Scan for the cell matching the given text and deliver its (x, y) coordinate at center. 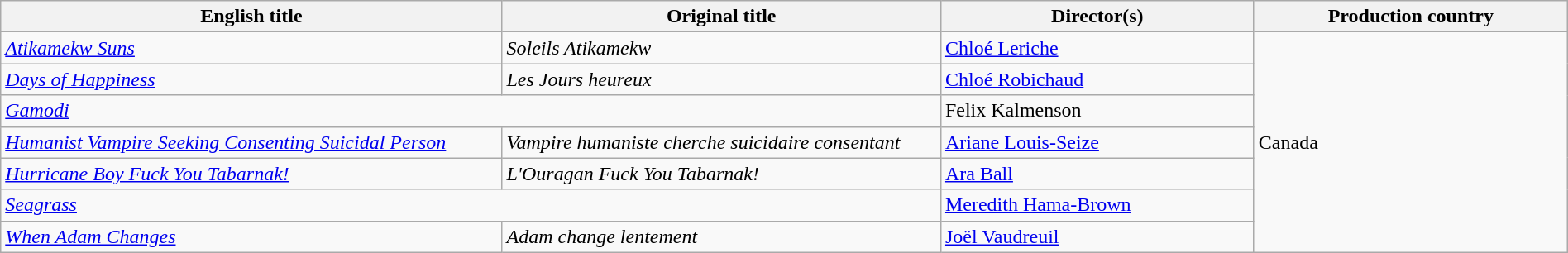
L'Ouragan Fuck You Tabarnak! (721, 174)
Felix Kalmenson (1097, 111)
Joël Vaudreuil (1097, 236)
Ara Ball (1097, 174)
Chloé Leriche (1097, 48)
Soleils Atikamekw (721, 48)
Days of Happiness (251, 79)
Chloé Robichaud (1097, 79)
Atikamekw Suns (251, 48)
Seagrass (471, 205)
Ariane Louis-Seize (1097, 142)
Humanist Vampire Seeking Consenting Suicidal Person (251, 142)
Gamodi (471, 111)
English title (251, 17)
Director(s) (1097, 17)
When Adam Changes (251, 236)
Adam change lentement (721, 236)
Vampire humaniste cherche suicidaire consentant (721, 142)
Les Jours heureux (721, 79)
Hurricane Boy Fuck You Tabarnak! (251, 174)
Meredith Hama-Brown (1097, 205)
Production country (1411, 17)
Original title (721, 17)
Canada (1411, 142)
